Detect which cell encompasses the target text, then output its (X, Y) center coordinate. 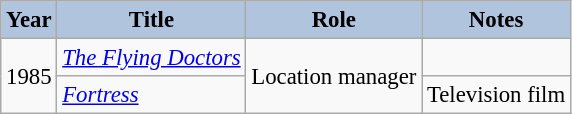
Fortress (152, 95)
The Flying Doctors (152, 58)
Title (152, 20)
Location manager (334, 76)
Television film (496, 95)
1985 (29, 76)
Year (29, 20)
Notes (496, 20)
Role (334, 20)
